Extract the (x, y) coordinate from the center of the cell holding the provided text.  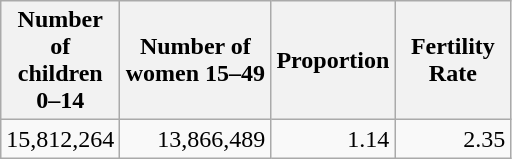
13,866,489 (196, 139)
Fertility Rate (453, 60)
Number of children 0–14 (60, 60)
Proportion (333, 60)
1.14 (333, 139)
Number of women 15–49 (196, 60)
15,812,264 (60, 139)
2.35 (453, 139)
